Return (x, y) of the center of cell containing provided text 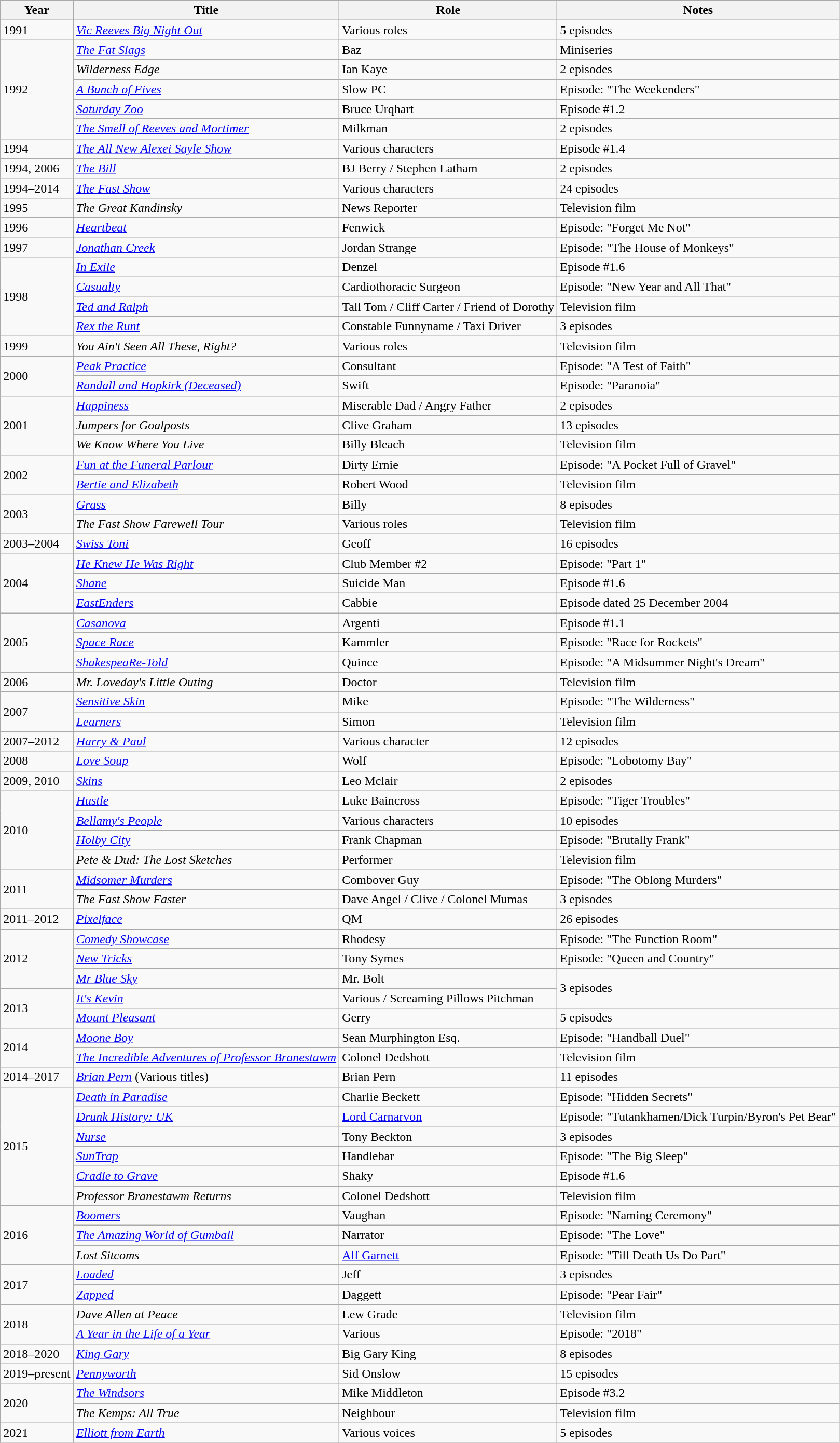
SunTrap (206, 1156)
Mr Blue Sky (206, 978)
Moone Boy (206, 1038)
Lord Carnarvon (448, 1117)
Episode: "Forget Me Not" (698, 227)
Various (448, 1334)
Vic Reeves Big Night Out (206, 30)
1991 (37, 30)
Mike (448, 702)
Holby City (206, 840)
He Knew He Was Right (206, 563)
Luke Baincross (448, 800)
12 episodes (698, 741)
Denzel (448, 267)
13 episodes (698, 425)
Jeff (448, 1275)
Episode: "A Pocket Full of Gravel" (698, 465)
Episode: "The Oblong Murders" (698, 880)
2003–2004 (37, 543)
Billy Bleach (448, 445)
Frank Chapman (448, 840)
Episode: "Handball Duel" (698, 1038)
1999 (37, 346)
Loaded (206, 1275)
Ian Kaye (448, 70)
2019–present (37, 1373)
The Amazing World of Gumball (206, 1235)
Rex the Runt (206, 326)
1994, 2006 (37, 168)
2005 (37, 643)
Casualty (206, 287)
Casanova (206, 623)
2000 (37, 376)
New Tricks (206, 959)
The Bill (206, 168)
Consultant (448, 366)
Zapped (206, 1295)
Episode: "Naming Ceremony" (698, 1216)
Argenti (448, 623)
EastEnders (206, 603)
Episode: "The Love" (698, 1235)
Shaky (448, 1176)
2018 (37, 1324)
The Incredible Adventures of Professor Branestawm (206, 1057)
Brian Pern (Various titles) (206, 1077)
Professor Branestawm Returns (206, 1195)
Leo Mclair (448, 781)
1995 (37, 208)
Slow PC (448, 89)
Geoff (448, 543)
1992 (37, 89)
Episode: "Lobotomy Bay" (698, 761)
2010 (37, 830)
Comedy Showcase (206, 939)
2009, 2010 (37, 781)
The Fat Slags (206, 50)
Cradle to Grave (206, 1176)
1996 (37, 227)
Episode dated 25 December 2004 (698, 603)
2015 (37, 1146)
1994 (37, 148)
Swiss Toni (206, 543)
Mount Pleasant (206, 1018)
Ted and Ralph (206, 307)
Rhodesy (448, 939)
Baz (448, 50)
Grass (206, 504)
Episode #1.2 (698, 109)
2008 (37, 761)
Episode: "Tutankhamen/Dick Turpin/Byron's Pet Bear" (698, 1117)
2011 (37, 890)
Lew Grade (448, 1314)
Fenwick (448, 227)
Episode: "A Midsummer Night's Dream" (698, 662)
A Bunch of Fives (206, 89)
Mr. Bolt (448, 978)
Cabbie (448, 603)
Bellamy's People (206, 820)
Miserable Dad / Angry Father (448, 405)
News Reporter (448, 208)
2017 (37, 1285)
Dave Allen at Peace (206, 1314)
1994–2014 (37, 188)
Heartbeat (206, 227)
Notes (698, 10)
Midsomer Murders (206, 880)
2001 (37, 425)
Sensitive Skin (206, 702)
Title (206, 10)
Episode: "The Function Room" (698, 939)
Space Race (206, 643)
2003 (37, 514)
Episode #3.2 (698, 1393)
King Gary (206, 1354)
Shane (206, 583)
Wolf (448, 761)
Pete & Dud: The Lost Sketches (206, 860)
The Fast Show Farewell Tour (206, 524)
Charlie Beckett (448, 1097)
2014 (37, 1047)
A Year in the Life of a Year (206, 1334)
Episode: "Part 1" (698, 563)
2013 (37, 1008)
The Smell of Reeves and Mortimer (206, 129)
Happiness (206, 405)
2021 (37, 1433)
Saturday Zoo (206, 109)
Jordan Strange (448, 248)
The Windsors (206, 1393)
Skins (206, 781)
Neighbour (448, 1413)
10 episodes (698, 820)
2020 (37, 1403)
15 episodes (698, 1373)
2018–2020 (37, 1354)
Tony Symes (448, 959)
Dirty Ernie (448, 465)
The All New Alexei Sayle Show (206, 148)
Episode: "Race for Rockets" (698, 643)
11 episodes (698, 1077)
Episode #1.4 (698, 148)
Elliott from Earth (206, 1433)
Various / Screaming Pillows Pitchman (448, 998)
Learners (206, 721)
Tony Beckton (448, 1136)
1997 (37, 248)
Sean Murphington Esq. (448, 1038)
Randall and Hopkirk (Deceased) (206, 386)
Robert Wood (448, 484)
Episode: "2018" (698, 1334)
Suicide Man (448, 583)
Quince (448, 662)
Episode #1.1 (698, 623)
Simon (448, 721)
Episode: "The Big Sleep" (698, 1156)
Pennyworth (206, 1373)
Sid Onslow (448, 1373)
It's Kevin (206, 998)
Milkman (448, 129)
Episode: "Brutally Frank" (698, 840)
Handlebar (448, 1156)
Episode: "The Weekenders" (698, 89)
The Kemps: All True (206, 1413)
The Great Kandinsky (206, 208)
2002 (37, 474)
Harry & Paul (206, 741)
Club Member #2 (448, 563)
16 episodes (698, 543)
2011–2012 (37, 919)
2007–2012 (37, 741)
Cardiothoracic Surgeon (448, 287)
Episode: "A Test of Faith" (698, 366)
Miniseries (698, 50)
Year (37, 10)
Lost Sitcoms (206, 1255)
Alf Garnett (448, 1255)
ShakespeaRe-Told (206, 662)
Big Gary King (448, 1354)
1998 (37, 297)
Narrator (448, 1235)
Episode: "Paranoia" (698, 386)
Jonathan Creek (206, 248)
Clive Graham (448, 425)
Dave Angel / Clive / Colonel Mumas (448, 900)
BJ Berry / Stephen Latham (448, 168)
2012 (37, 959)
Mike Middleton (448, 1393)
Episode: "Tiger Troubles" (698, 800)
Wilderness Edge (206, 70)
2014–2017 (37, 1077)
We Know Where You Live (206, 445)
QM (448, 919)
Daggett (448, 1295)
The Fast Show (206, 188)
The Fast Show Faster (206, 900)
Bruce Urqhart (448, 109)
Episode: "Pear Fair" (698, 1295)
2004 (37, 583)
Peak Practice (206, 366)
Brian Pern (448, 1077)
Drunk History: UK (206, 1117)
Gerry (448, 1018)
Episode: "New Year and All That" (698, 287)
Boomers (206, 1216)
You Ain't Seen All These, Right? (206, 346)
Episode: "The Wilderness" (698, 702)
Constable Funnyname / Taxi Driver (448, 326)
Episode: "Queen and Country" (698, 959)
Death in Paradise (206, 1097)
Love Soup (206, 761)
Jumpers for Goalposts (206, 425)
Fun at the Funeral Parlour (206, 465)
In Exile (206, 267)
Performer (448, 860)
24 episodes (698, 188)
Role (448, 10)
Kammler (448, 643)
Swift (448, 386)
2006 (37, 682)
Combover Guy (448, 880)
Tall Tom / Cliff Carter / Friend of Dorothy (448, 307)
26 episodes (698, 919)
Bertie and Elizabeth (206, 484)
Pixelface (206, 919)
Billy (448, 504)
Nurse (206, 1136)
Hustle (206, 800)
Episode: "Till Death Us Do Part" (698, 1255)
Vaughan (448, 1216)
Various voices (448, 1433)
Mr. Loveday's Little Outing (206, 682)
Episode: "Hidden Secrets" (698, 1097)
Doctor (448, 682)
2007 (37, 712)
Various character (448, 741)
2016 (37, 1235)
Episode: "The House of Monkeys" (698, 248)
